Search for the cell housing the specified text and yield its [X, Y] center coordinate. 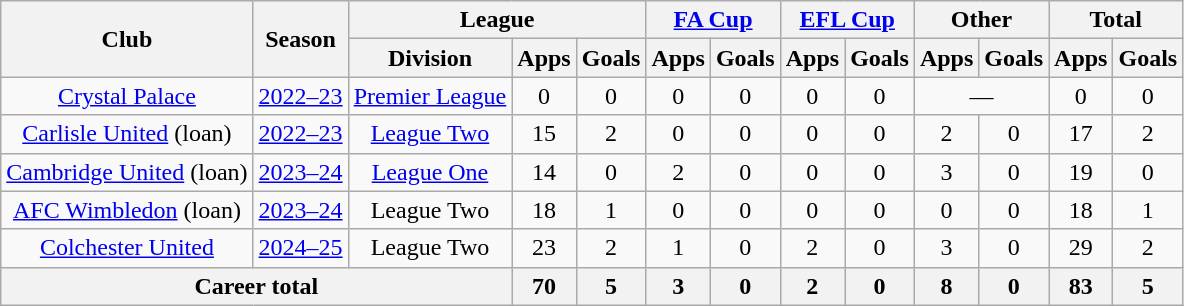
EFL Cup [847, 20]
2024–25 [300, 248]
14 [544, 172]
Cambridge United (loan) [127, 172]
— [981, 96]
Colchester United [127, 248]
Club [127, 39]
15 [544, 134]
Crystal Palace [127, 96]
17 [1081, 134]
83 [1081, 286]
8 [946, 286]
League One [430, 172]
Other [981, 20]
19 [1081, 172]
Premier League [430, 96]
Season [300, 39]
70 [544, 286]
23 [544, 248]
Division [430, 58]
Total [1116, 20]
Carlisle United (loan) [127, 134]
League [497, 20]
FA Cup [713, 20]
Career total [256, 286]
AFC Wimbledon (loan) [127, 210]
29 [1081, 248]
